Determine the [x, y] coordinate at the center of the cell enclosing the given text.  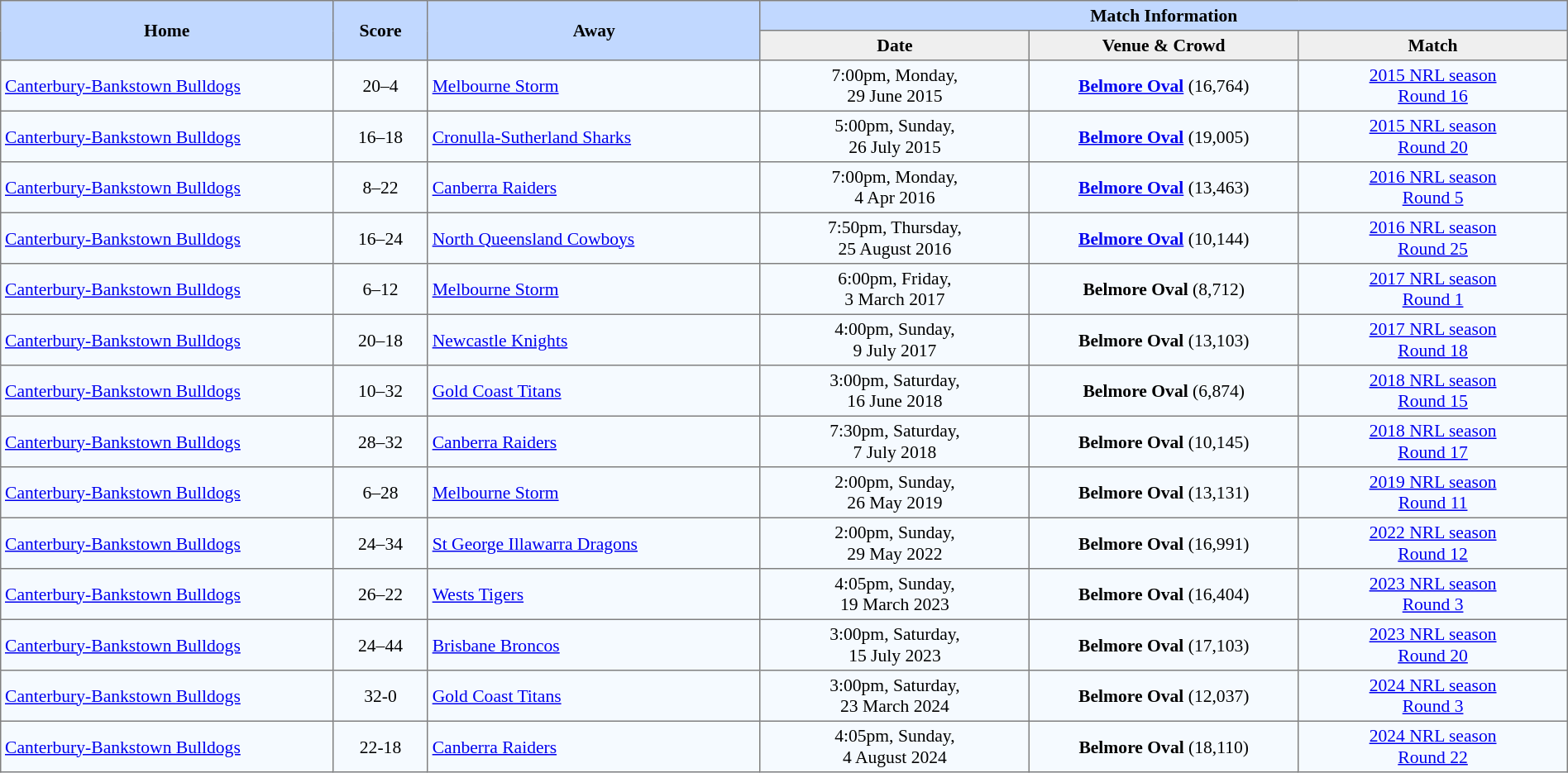
3:00pm, Saturday, 16 June 2018 [895, 391]
16–18 [380, 136]
8–22 [380, 188]
6:00pm, Friday,3 March 2017 [895, 289]
Belmore Oval (10,145) [1164, 441]
2016 NRL seasonRound 5 [1432, 188]
Belmore Oval (12,037) [1164, 696]
Belmore Oval (13,103) [1164, 340]
2015 NRL seasonRound 16 [1432, 86]
2019 NRL seasonRound 11 [1432, 493]
7:00pm, Monday,29 June 2015 [895, 86]
Belmore Oval (13,131) [1164, 493]
Match [1432, 45]
Belmore Oval (18,110) [1164, 747]
7:30pm, Saturday, 7 July 2018 [895, 441]
32-0 [380, 696]
Newcastle Knights [594, 340]
Belmore Oval (8,712) [1164, 289]
Score [380, 31]
28–32 [380, 441]
Cronulla-Sutherland Sharks [594, 136]
2:00pm, Sunday, 26 May 2019 [895, 493]
Belmore Oval (13,463) [1164, 188]
Date [895, 45]
Venue & Crowd [1164, 45]
Belmore Oval (19,005) [1164, 136]
20–18 [380, 340]
Away [594, 31]
Belmore Oval (10,144) [1164, 238]
Belmore Oval (16,991) [1164, 543]
10–32 [380, 391]
6–12 [380, 289]
4:00pm, Sunday,9 July 2017 [895, 340]
2018 NRL seasonRound 15 [1432, 391]
20–4 [380, 86]
2022 NRL seasonRound 12 [1432, 543]
4:05pm, Sunday, 19 March 2023 [895, 594]
Belmore Oval (6,874) [1164, 391]
24–44 [380, 645]
Brisbane Broncos [594, 645]
2024 NRL seasonRound 22 [1432, 747]
24–34 [380, 543]
2023 NRL seasonRound 3 [1432, 594]
7:50pm, Thursday,25 August 2016 [895, 238]
2:00pm, Sunday, 29 May 2022 [895, 543]
Belmore Oval (16,404) [1164, 594]
6–28 [380, 493]
Belmore Oval (16,764) [1164, 86]
St George Illawarra Dragons [594, 543]
Match Information [1164, 16]
4:05pm, Sunday, 4 August 2024 [895, 747]
26–22 [380, 594]
2017 NRL seasonRound 1 [1432, 289]
3:00pm, Saturday, 15 July 2023 [895, 645]
2023 NRL seasonRound 20 [1432, 645]
7:00pm, Monday,4 Apr 2016 [895, 188]
16–24 [380, 238]
North Queensland Cowboys [594, 238]
Home [167, 31]
2018 NRL seasonRound 17 [1432, 441]
2024 NRL seasonRound 3 [1432, 696]
3:00pm, Saturday, 23 March 2024 [895, 696]
2016 NRL seasonRound 25 [1432, 238]
Wests Tigers [594, 594]
5:00pm, Sunday,26 July 2015 [895, 136]
Belmore Oval (17,103) [1164, 645]
2017 NRL seasonRound 18 [1432, 340]
22-18 [380, 747]
2015 NRL seasonRound 20 [1432, 136]
